Extract the (x, y) coordinate from the center of the cell holding the provided text.  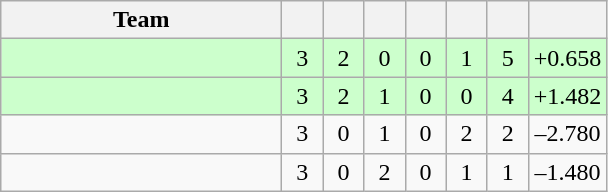
Team (142, 20)
+1.482 (568, 96)
5 (508, 58)
–2.780 (568, 134)
4 (508, 96)
–1.480 (568, 172)
+0.658 (568, 58)
